Locate the cell with the specified text and output its (X, Y) center coordinate. 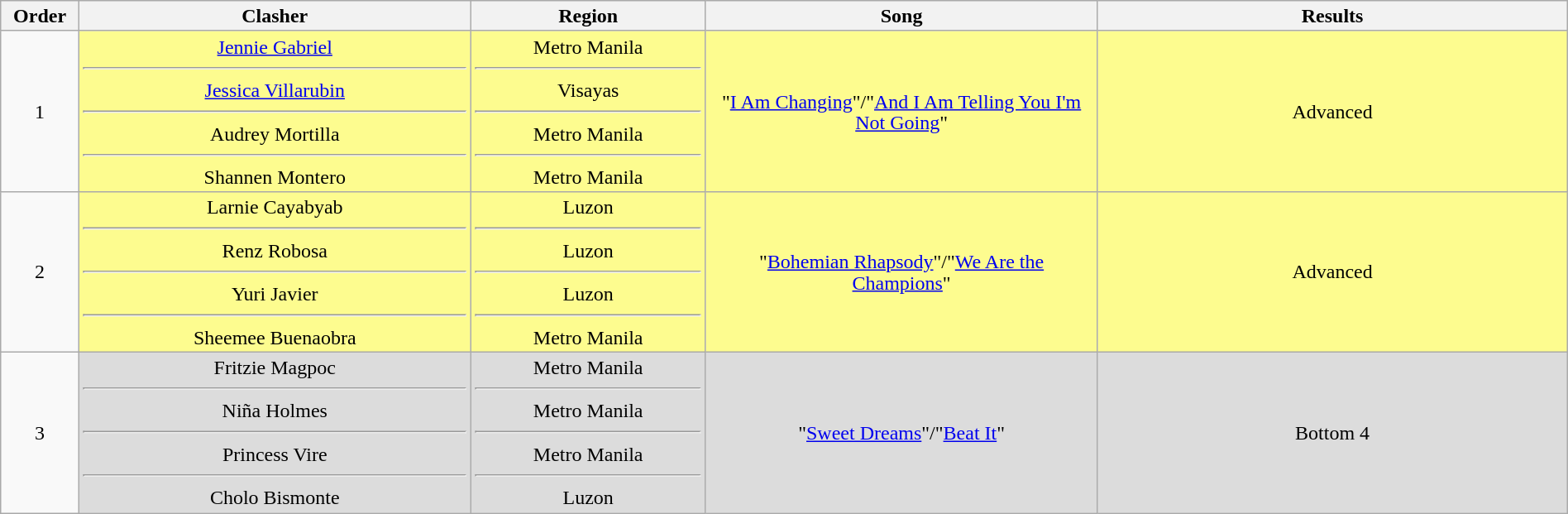
"I Am Changing"/"And I Am Telling You I'm Not Going" (901, 111)
Bottom 4 (1332, 432)
1 (40, 111)
Region (588, 17)
Order (40, 17)
Fritzie MagpocNiña HolmesPrincess VireCholo Bismonte (275, 432)
Larnie CayabyabRenz RobosaYuri JavierSheemee Buenaobra (275, 271)
Results (1332, 17)
"Bohemian Rhapsody"/"We Are the Champions" (901, 271)
Clasher (275, 17)
"Sweet Dreams"/"Beat It" (901, 432)
LuzonLuzonLuzonMetro Manila (588, 271)
2 (40, 271)
Metro ManilaVisayasMetro ManilaMetro Manila (588, 111)
Song (901, 17)
Metro ManilaMetro ManilaMetro ManilaLuzon (588, 432)
3 (40, 432)
Jennie GabrielJessica VillarubinAudrey MortillaShannen Montero (275, 111)
